Return [X, Y] of the center of cell containing provided text 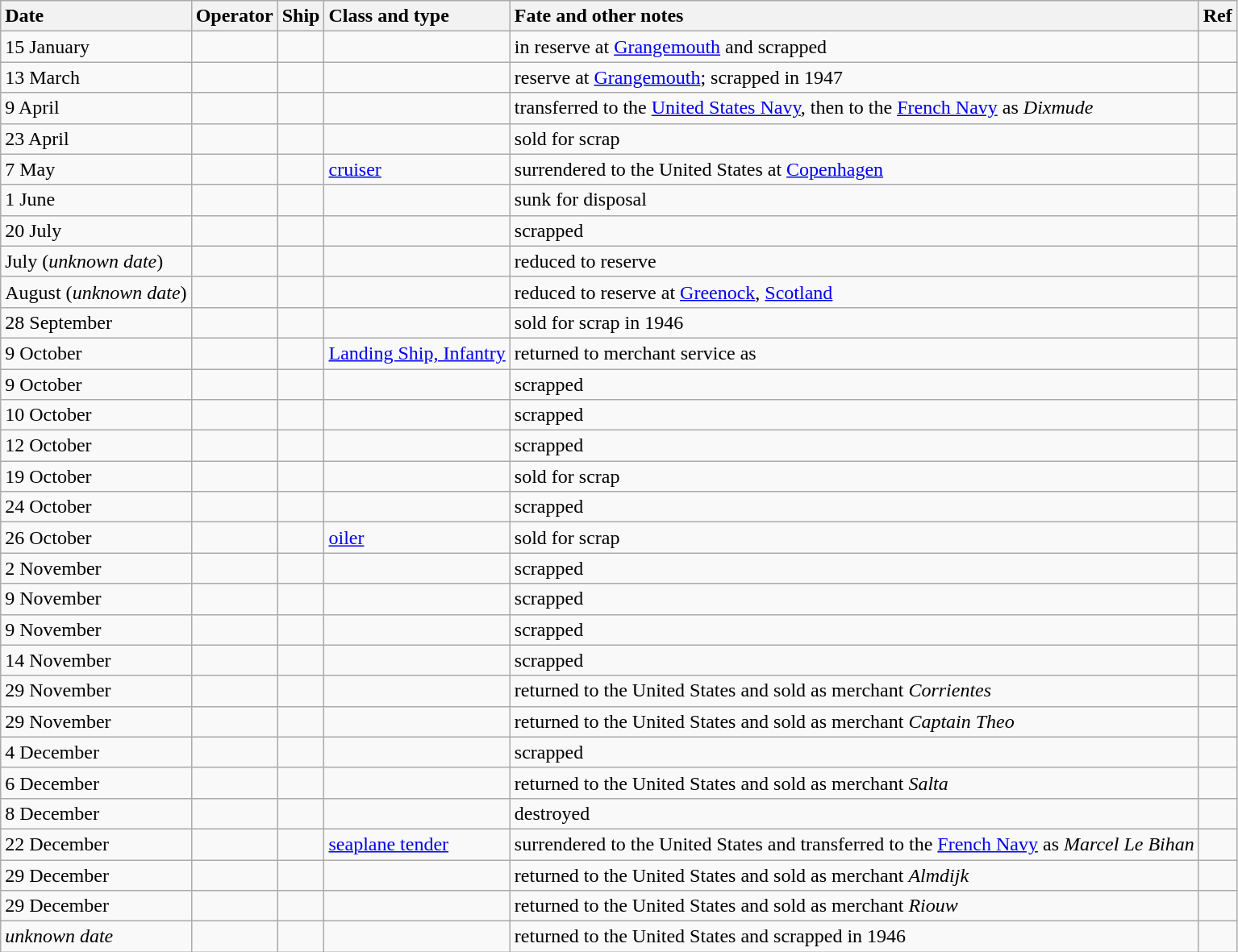
sold for scrap in 1946 [854, 322]
reduced to reserve [854, 261]
reserve at Grangemouth; scrapped in 1947 [854, 77]
8 December [96, 813]
unknown date [96, 937]
returned to the United States and sold as merchant Riouw [854, 906]
returned to merchant service as [854, 353]
oiler [417, 538]
Class and type [417, 16]
surrendered to the United States and transferred to the French Navy as Marcel Le Bihan [854, 844]
Fate and other notes [854, 16]
28 September [96, 322]
returned to the United States and scrapped in 1946 [854, 937]
20 July [96, 231]
26 October [96, 538]
1 June [96, 200]
7 May [96, 169]
Date [96, 16]
4 December [96, 752]
13 March [96, 77]
Operator [234, 16]
transferred to the United States Navy, then to the French Navy as Dixmude [854, 108]
19 October [96, 476]
returned to the United States and sold as merchant Salta [854, 783]
Ref [1218, 16]
destroyed [854, 813]
returned to the United States and sold as merchant Captain Theo [854, 721]
10 October [96, 415]
Landing Ship, Infantry [417, 353]
24 October [96, 507]
surrendered to the United States at Copenhagen [854, 169]
seaplane tender [417, 844]
returned to the United States and sold as merchant Corrientes [854, 691]
2 November [96, 568]
sunk for disposal [854, 200]
6 December [96, 783]
12 October [96, 446]
9 April [96, 108]
14 November [96, 660]
July (unknown date) [96, 261]
15 January [96, 47]
returned to the United States and sold as merchant Almdijk [854, 875]
August (unknown date) [96, 292]
22 December [96, 844]
23 April [96, 139]
cruiser [417, 169]
reduced to reserve at Greenock, Scotland [854, 292]
Ship [301, 16]
in reserve at Grangemouth and scrapped [854, 47]
